Find where the given text appears and provide that cell's center as (x, y) coordinate. 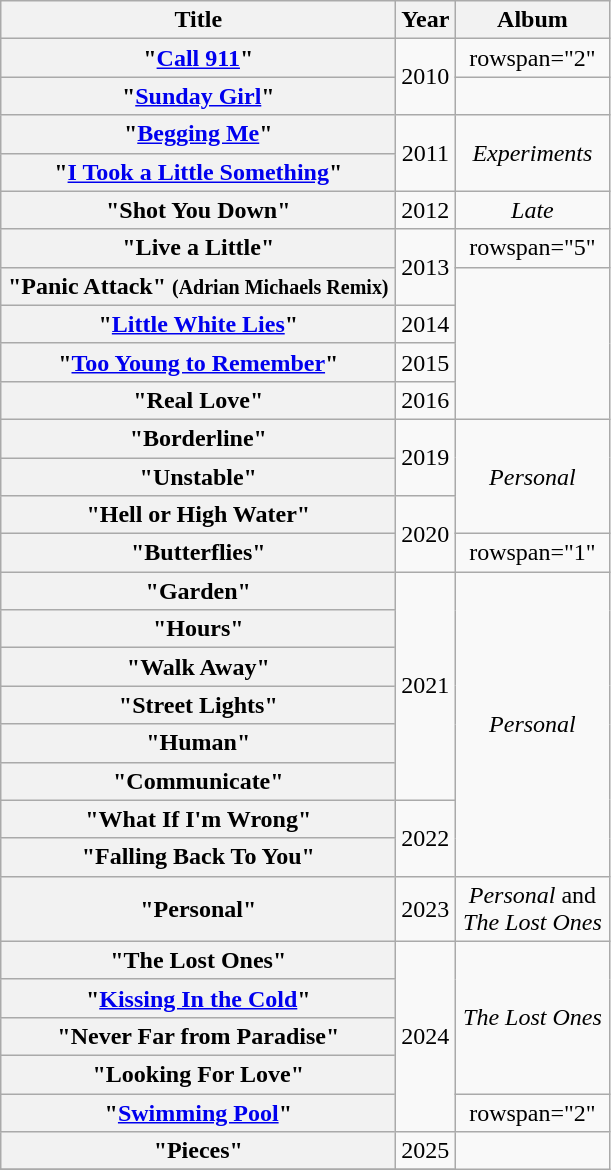
"Garden" (198, 591)
"Borderline" (198, 438)
"Panic Attack" (Adrian Michaels Remix) (198, 286)
"Shot You Down" (198, 210)
rowspan="1" (532, 553)
2020 (426, 534)
2010 (426, 77)
"Hours" (198, 629)
"Personal" (198, 908)
"Falling Back To You" (198, 857)
rowspan="5" (532, 248)
2023 (426, 908)
2022 (426, 838)
"Walk Away" (198, 667)
"Hell or High Water" (198, 515)
"Swimming Pool" (198, 1113)
"Butterflies" (198, 553)
Experiments (532, 153)
"Real Love" (198, 400)
The Lost Ones (532, 1017)
2025 (426, 1151)
Title (198, 20)
Personal and The Lost Ones (532, 908)
"Little White Lies" (198, 324)
2019 (426, 457)
"Too Young to Remember" (198, 362)
"I Took a Little Something" (198, 172)
Album (532, 20)
"Looking For Love" (198, 1074)
2021 (426, 686)
"Street Lights" (198, 705)
"Unstable" (198, 477)
"The Lost Ones" (198, 960)
"Kissing In the Cold" (198, 998)
"What If I'm Wrong" (198, 819)
"Sunday Girl" (198, 96)
Year (426, 20)
"Never Far from Paradise" (198, 1036)
"Pieces" (198, 1151)
"Human" (198, 743)
2015 (426, 362)
"Communicate" (198, 781)
"Begging Me" (198, 134)
"Live a Little" (198, 248)
2016 (426, 400)
2013 (426, 267)
2014 (426, 324)
2012 (426, 210)
Late (532, 210)
"Call 911" (198, 58)
2024 (426, 1036)
2011 (426, 153)
